Identify which cell holds the provided text, then report its (x, y) central coordinate. 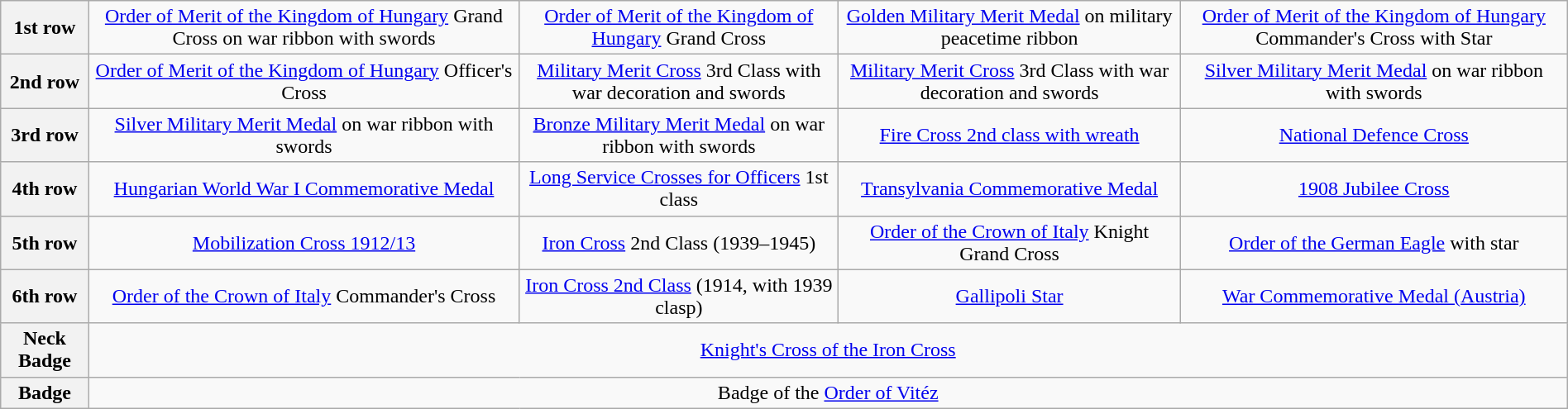
1st row (45, 28)
6th row (45, 296)
Mobilization Cross 1912/13 (304, 243)
Fire Cross 2nd class with wreath (1010, 136)
Gallipoli Star (1010, 296)
Neck Badge (45, 350)
Badge (45, 392)
War Commemorative Medal (Austria) (1374, 296)
Transylvania Commemorative Medal (1010, 188)
Order of the German Eagle with star (1374, 243)
Order of Merit of the Kingdom of Hungary Officer's Cross (304, 81)
1908 Jubilee Cross (1374, 188)
Golden Military Merit Medal on military peacetime ribbon (1010, 28)
National Defence Cross (1374, 136)
Knight's Cross of the Iron Cross (828, 350)
Order of Merit of the Kingdom of Hungary Commander's Cross with Star (1374, 28)
5th row (45, 243)
Order of the Crown of Italy Commander's Cross (304, 296)
Hungarian World War I Commemorative Medal (304, 188)
Order of Merit of the Kingdom of Hungary Grand Cross on war ribbon with swords (304, 28)
Iron Cross 2nd Class (1939–1945) (679, 243)
Long Service Crosses for Officers 1st class (679, 188)
Badge of the Order of Vitéz (828, 392)
2nd row (45, 81)
3rd row (45, 136)
Order of Merit of the Kingdom of Hungary Grand Cross (679, 28)
Iron Cross 2nd Class (1914, with 1939 clasp) (679, 296)
4th row (45, 188)
Bronze Military Merit Medal on war ribbon with swords (679, 136)
Order of the Crown of Italy Knight Grand Cross (1010, 243)
